Return [X, Y] of the center of cell containing provided text 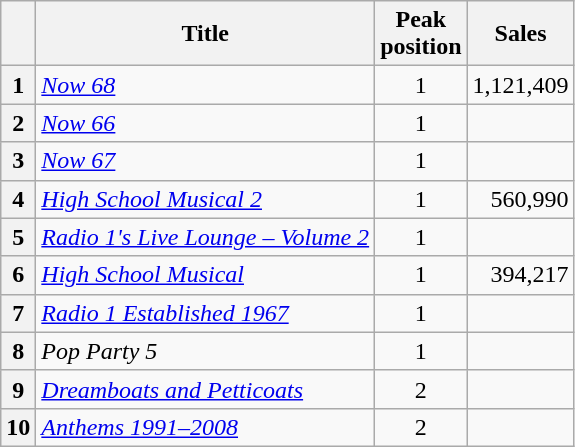
394,217 [520, 275]
High School Musical 2 [206, 199]
5 [18, 237]
560,990 [520, 199]
6 [18, 275]
Now 66 [206, 123]
7 [18, 313]
Radio 1 Established 1967 [206, 313]
Dreamboats and Petticoats [206, 389]
3 [18, 161]
Anthems 1991–2008 [206, 427]
Now 67 [206, 161]
High School Musical [206, 275]
1,121,409 [520, 85]
Title [206, 34]
9 [18, 389]
Now 68 [206, 85]
Radio 1's Live Lounge – Volume 2 [206, 237]
Sales [520, 34]
10 [18, 427]
Pop Party 5 [206, 351]
Peakposition [421, 34]
8 [18, 351]
4 [18, 199]
